Output the [X, Y] coordinate of the center of the cell containing the given text.  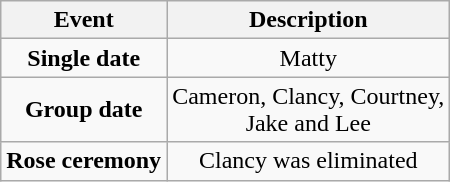
Rose ceremony [84, 161]
Group date [84, 110]
Cameron, Clancy, Courtney,Jake and Lee [308, 110]
Description [308, 20]
Single date [84, 58]
Matty [308, 58]
Clancy was eliminated [308, 161]
Event [84, 20]
